Return the (x, y) coordinate for the center point of the cell that contains the specified text.  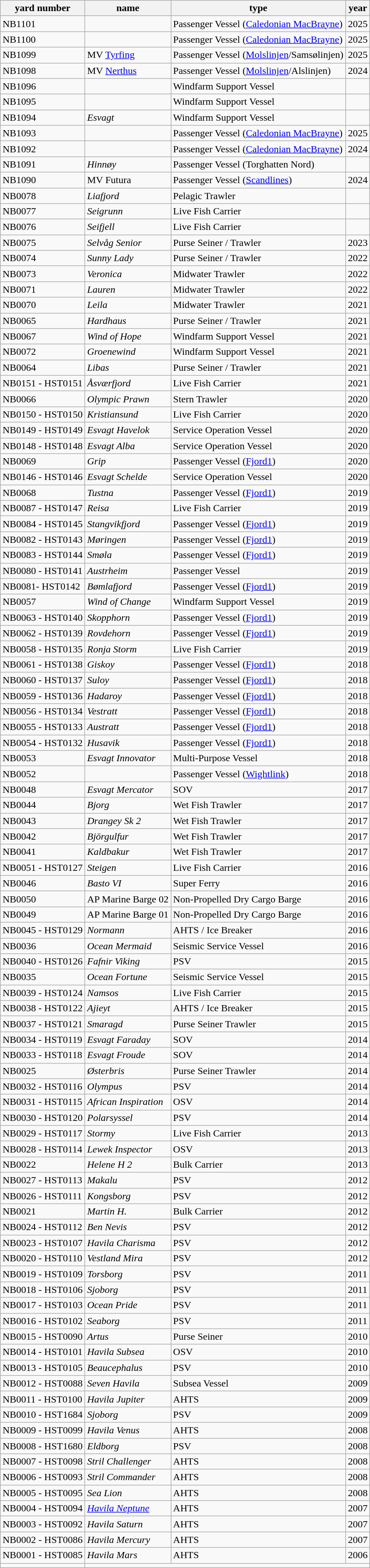
MV Nerthus (127, 71)
NB0024 - HST0112 (43, 1227)
NB0046 (43, 883)
Smaragd (127, 1024)
Passenger Vessel (Molslinjen/Samsølinjen) (258, 55)
Pelagic Trawler (258, 196)
Hinnøy (127, 164)
NB0045 - HST0129 (43, 930)
NB1098 (43, 71)
NB0016 - HST0102 (43, 1321)
Hardhaus (127, 321)
Sunny Lady (127, 258)
Austratt (127, 727)
NB0063 - HST0140 (43, 618)
NB0008 - HST1680 (43, 1446)
NB0058 - HST0135 (43, 649)
type (258, 8)
NB1094 (43, 117)
AP Marine Barge 02 (127, 899)
NB0010 - HST1684 (43, 1414)
NB0004 - HST0094 (43, 1508)
Steigen (127, 868)
NB0068 (43, 493)
Ocean Pride (127, 1305)
NB0006 - HST0093 (43, 1477)
NB0011 - HST0100 (43, 1399)
Esvagt Faraday (127, 1040)
Subsea Vessel (258, 1383)
NB0055 - HST0133 (43, 727)
Esvagt (127, 117)
NB0049 (43, 914)
Seaborg (127, 1321)
NB0018 - HST0106 (43, 1290)
Torsborg (127, 1274)
NB0041 (43, 852)
Selvåg Senior (127, 243)
Seigrunn (127, 211)
NB0048 (43, 790)
NB0029 - HST0117 (43, 1133)
Makalu (127, 1180)
Havila Venus (127, 1430)
NB0083 - HST0144 (43, 555)
Skopphorn (127, 618)
NB0017 - HST0103 (43, 1305)
Suloy (127, 680)
NB0060 - HST0137 (43, 680)
NB0148 - HST0148 (43, 445)
Groenewind (127, 352)
NB0150 - HST0150 (43, 414)
Eldborg (127, 1446)
Seven Havila (127, 1383)
Passenger Vessel (Torghatten Nord) (258, 164)
NB0028 - HST0114 (43, 1149)
NB0043 (43, 821)
Polarsyssel (127, 1118)
name (127, 8)
Åsværfjord (127, 383)
NB0054 - HST0132 (43, 743)
Havila Mercury (127, 1540)
Beaucephalus (127, 1368)
NB0005 - HST0095 (43, 1493)
Esvagt Froude (127, 1055)
Helene H 2 (127, 1164)
NB1101 (43, 24)
NB0044 (43, 805)
NB0067 (43, 336)
NB1099 (43, 55)
Ajieyt (127, 1008)
NB0072 (43, 352)
NB0149 - HST0149 (43, 430)
Havila Saturn (127, 1524)
Ronja Storm (127, 649)
Austrheim (127, 571)
NB0087 - HST0147 (43, 508)
NB0064 (43, 367)
Wind of Hope (127, 336)
Namsos (127, 993)
NB0012 - HST0088 (43, 1383)
African Inspiration (127, 1102)
NB0146 - HST0146 (43, 477)
Libas (127, 367)
Grip (127, 461)
NB0037 - HST0121 (43, 1024)
NB0070 (43, 305)
Purse Seiner (258, 1336)
Liafjord (127, 196)
Rovdehorn (127, 633)
MV Tyrfing (127, 55)
NB1092 (43, 149)
Husavik (127, 743)
Lewek Inspector (127, 1149)
Esvagt Mercator (127, 790)
Havila Subsea (127, 1352)
Olympus (127, 1086)
NB0021 (43, 1212)
NB0020 - HST0110 (43, 1258)
NB0042 (43, 836)
Tustna (127, 493)
NB0151 - HST0151 (43, 383)
NB0002 - HST0086 (43, 1540)
Artus (127, 1336)
Stangvikfjord (127, 524)
Fafnir Viking (127, 962)
2006 (358, 1555)
2023 (358, 243)
NB0069 (43, 461)
NB0036 (43, 946)
Veronica (127, 274)
Kristiansund (127, 414)
Vestratt (127, 712)
NB0062 - HST0139 (43, 633)
Esvagt Innovator (127, 758)
Bømlafjord (127, 586)
NB0084 - HST0145 (43, 524)
MV Futura (127, 180)
NB0065 (43, 321)
Multi-Purpose Vessel (258, 758)
Basto VI (127, 883)
NB0053 (43, 758)
NB0023 - HST0107 (43, 1243)
NB0026 - HST0111 (43, 1196)
NB0035 (43, 977)
Ben Nevis (127, 1227)
NB1093 (43, 133)
NB0073 (43, 274)
Leila (127, 305)
Normann (127, 930)
NB0080 - HST0141 (43, 571)
Kaldbakur (127, 852)
yard number (43, 8)
NB0077 (43, 211)
NB0031 - HST0115 (43, 1102)
Olympic Prawn (127, 399)
Vestland Mira (127, 1258)
Lauren (127, 289)
NB0057 (43, 602)
NB0052 (43, 774)
Passenger Vessel (Scandlines) (258, 180)
NB0039 - HST0124 (43, 993)
NB0071 (43, 289)
Østerbris (127, 1071)
NB0030 - HST0120 (43, 1118)
NB0074 (43, 258)
Havila Charisma (127, 1243)
NB0001 - HST0085 (43, 1555)
Stern Trawler (258, 399)
Passenger Vessel (Molslinjen/Alslinjen) (258, 71)
Stril Commander (127, 1477)
Smøla (127, 555)
NB1100 (43, 39)
Esvagt Schelde (127, 477)
NB1090 (43, 180)
Møringen (127, 540)
NB0013 - HST0105 (43, 1368)
NB0040 - HST0126 (43, 962)
NB1095 (43, 102)
NB0015 - HST0090 (43, 1336)
Wind of Change (127, 602)
Bjorg (127, 805)
NB0081- HST0142 (43, 586)
Martin H. (127, 1212)
Stormy (127, 1133)
NB0075 (43, 243)
NB0022 (43, 1164)
Björgulfur (127, 836)
NB0038 - HST0122 (43, 1008)
NB0059 - HST0136 (43, 696)
Ocean Fortune (127, 977)
NB0056 - HST0134 (43, 712)
NB0051 - HST0127 (43, 868)
NB1091 (43, 164)
Kongsborg (127, 1196)
NB0076 (43, 227)
NB0014 - HST0101 (43, 1352)
NB0061 - HST0138 (43, 664)
NB0033 - HST0118 (43, 1055)
Havila Neptune (127, 1508)
Esvagt Alba (127, 445)
Ocean Mermaid (127, 946)
AP Marine Barge 01 (127, 914)
NB0082 - HST0143 (43, 540)
Stril Challenger (127, 1462)
Esvagt Havelok (127, 430)
Havila Mars (127, 1555)
Seifjell (127, 227)
NB0007 - HST0098 (43, 1462)
NB0034 - HST0119 (43, 1040)
Giskoy (127, 664)
NB0027 - HST0113 (43, 1180)
Passenger Vessel (Wightlink) (258, 774)
NB0025 (43, 1071)
Sea Lion (127, 1493)
NB0009 - HST0099 (43, 1430)
NB0032 - HST0116 (43, 1086)
NB0066 (43, 399)
Reisa (127, 508)
year (358, 8)
Passenger Vessel (258, 571)
Drangey Sk 2 (127, 821)
Hadaroy (127, 696)
NB1096 (43, 86)
NB0078 (43, 196)
Havila Jupiter (127, 1399)
NB0050 (43, 899)
NB0003 - HST0092 (43, 1524)
NB0019 - HST0109 (43, 1274)
Super Ferry (258, 883)
